Determine the (x, y) coordinate at the center of the cell enclosing the given text.  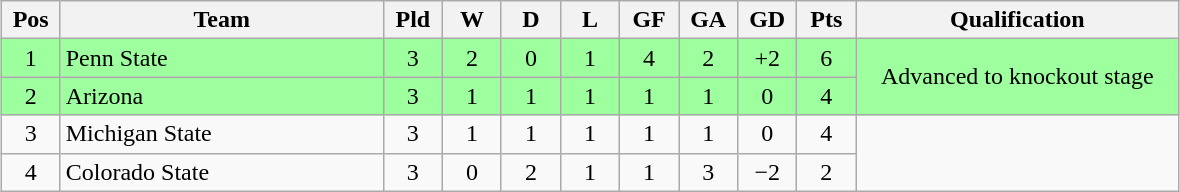
GA (708, 20)
−2 (768, 172)
Michigan State (222, 134)
Advanced to knockout stage (1018, 77)
W (472, 20)
+2 (768, 58)
L (590, 20)
GD (768, 20)
Team (222, 20)
6 (826, 58)
Qualification (1018, 20)
Pos (30, 20)
Pts (826, 20)
Colorado State (222, 172)
Arizona (222, 96)
Penn State (222, 58)
GF (650, 20)
D (530, 20)
Pld (412, 20)
